From the cell containing the given text, extract its center point as [X, Y] coordinate. 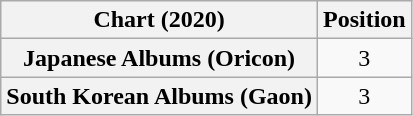
Chart (2020) [160, 20]
Position [364, 20]
South Korean Albums (Gaon) [160, 96]
Japanese Albums (Oricon) [160, 58]
